Detect which cell encompasses the target text, then output its (x, y) center coordinate. 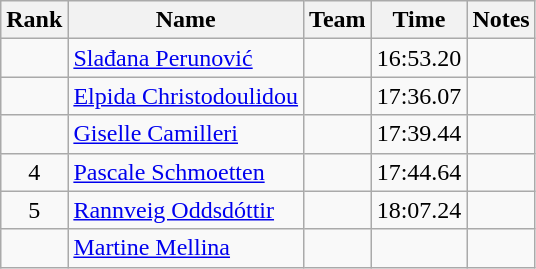
16:53.20 (419, 58)
Rank (34, 20)
Elpida Christodoulidou (186, 96)
17:39.44 (419, 134)
18:07.24 (419, 210)
Slađana Perunović (186, 58)
Giselle Camilleri (186, 134)
Rannveig Oddsdóttir (186, 210)
5 (34, 210)
Martine Mellina (186, 248)
Notes (501, 20)
17:36.07 (419, 96)
Team (338, 20)
Name (186, 20)
4 (34, 172)
17:44.64 (419, 172)
Pascale Schmoetten (186, 172)
Time (419, 20)
